Output the (X, Y) coordinate of the center of the cell containing the given text.  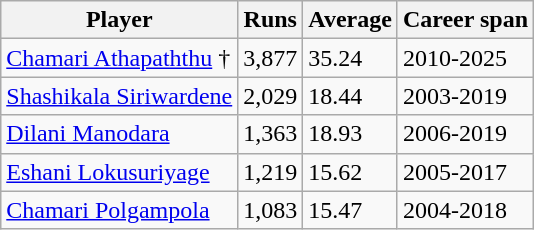
18.93 (350, 134)
Career span (465, 20)
2010-2025 (465, 58)
2004-2018 (465, 210)
2003-2019 (465, 96)
Eshani Lokusuriyage (120, 172)
Shashikala Siriwardene (120, 96)
1,083 (270, 210)
Average (350, 20)
Chamari Athapaththu † (120, 58)
1,219 (270, 172)
Runs (270, 20)
Player (120, 20)
Dilani Manodara (120, 134)
1,363 (270, 134)
2006-2019 (465, 134)
2,029 (270, 96)
3,877 (270, 58)
15.62 (350, 172)
15.47 (350, 210)
Chamari Polgampola (120, 210)
2005-2017 (465, 172)
18.44 (350, 96)
35.24 (350, 58)
